Capture the cell that displays the provided text and extract its (x, y) central coordinate. 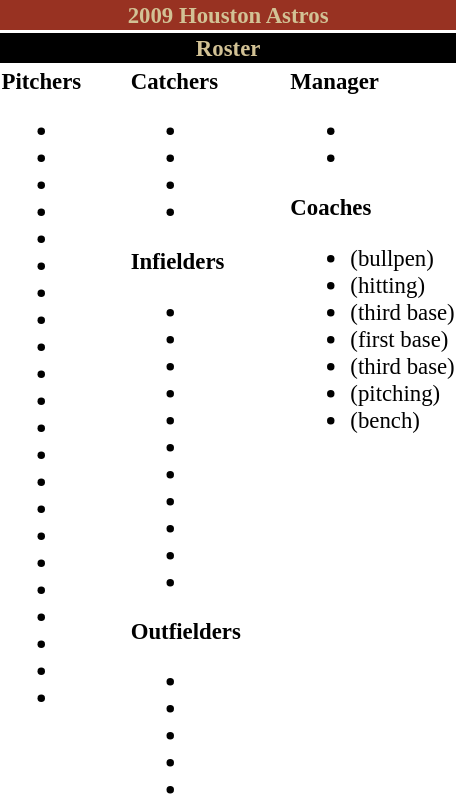
Roster (228, 48)
2009 Houston Astros (228, 15)
